Output the (X, Y) coordinate of the center of the cell containing the given text.  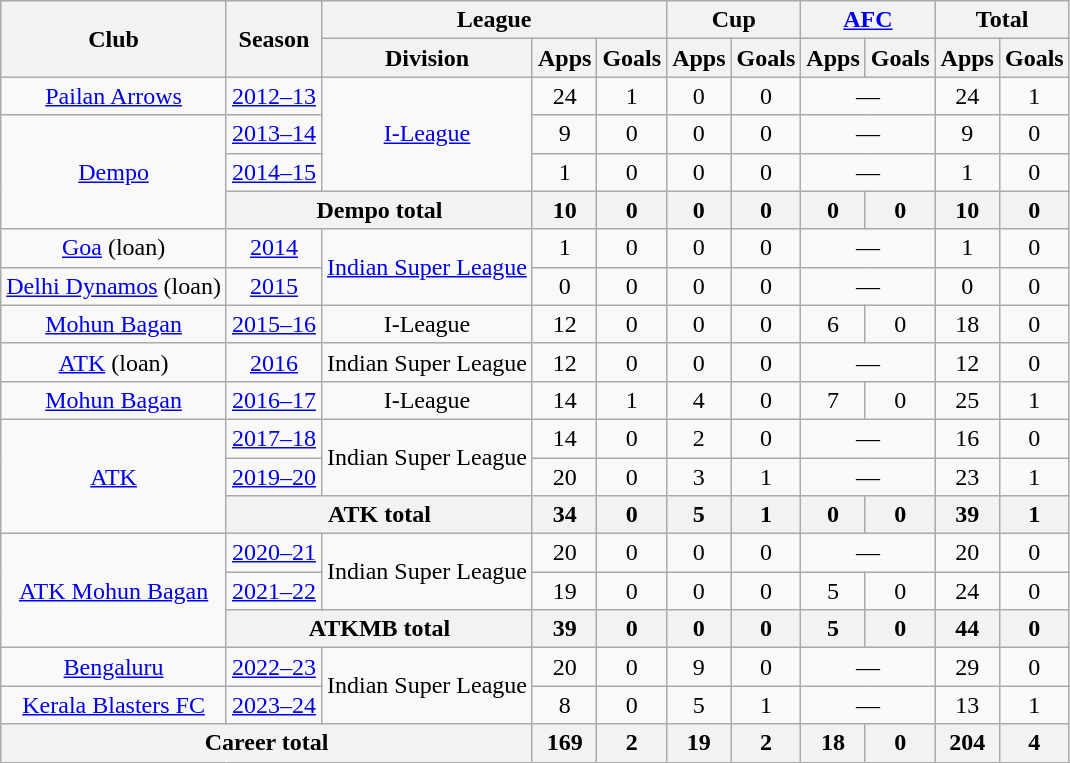
AFC (868, 20)
ATK total (379, 515)
League (494, 20)
Division (426, 58)
2016 (274, 362)
ATK (loan) (114, 362)
Total (1002, 20)
7 (833, 400)
2014 (274, 248)
Dempo total (379, 210)
2014–15 (274, 172)
Dempo (114, 172)
2022–23 (274, 667)
25 (967, 400)
23 (967, 477)
2019–20 (274, 477)
34 (564, 515)
ATKMB total (379, 629)
16 (967, 438)
Season (274, 39)
Club (114, 39)
Delhi Dynamos (loan) (114, 286)
8 (564, 705)
2020–21 (274, 553)
2013–14 (274, 134)
Cup (734, 20)
Kerala Blasters FC (114, 705)
2017–18 (274, 438)
2015 (274, 286)
ATK (114, 476)
2023–24 (274, 705)
Pailan Arrows (114, 96)
2012–13 (274, 96)
2015–16 (274, 324)
6 (833, 324)
2016–17 (274, 400)
Career total (267, 743)
29 (967, 667)
ATK Mohun Bagan (114, 591)
204 (967, 743)
13 (967, 705)
44 (967, 629)
169 (564, 743)
Bengaluru (114, 667)
3 (699, 477)
2021–22 (274, 591)
Goa (loan) (114, 248)
